Find where the given text appears and provide that cell's center as (X, Y) coordinate. 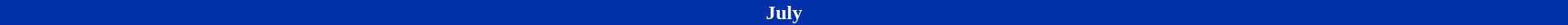
July (784, 12)
